Return the (x, y) coordinate for the center point of the cell that contains the specified text.  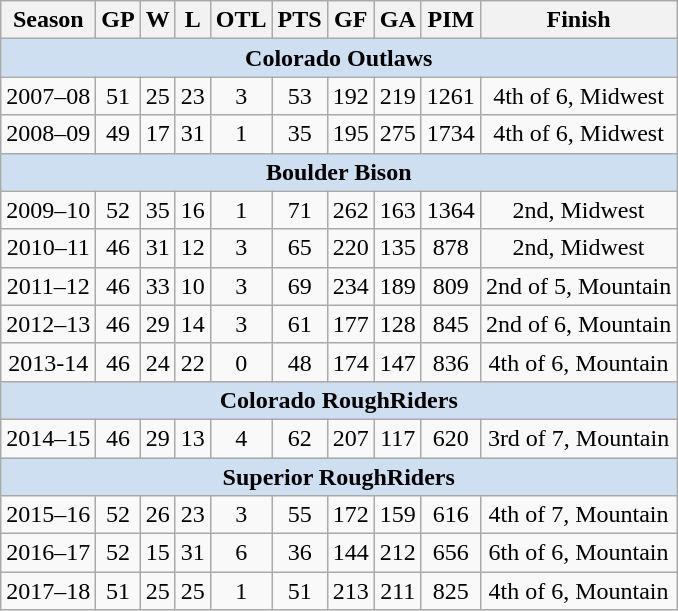
OTL (241, 20)
17 (158, 134)
2010–11 (48, 248)
2016–17 (48, 553)
49 (118, 134)
2008–09 (48, 134)
Colorado Outlaws (339, 58)
616 (450, 515)
GA (398, 20)
62 (300, 438)
2007–08 (48, 96)
10 (192, 286)
234 (350, 286)
61 (300, 324)
Boulder Bison (339, 172)
69 (300, 286)
12 (192, 248)
128 (398, 324)
65 (300, 248)
1364 (450, 210)
213 (350, 591)
195 (350, 134)
36 (300, 553)
26 (158, 515)
172 (350, 515)
24 (158, 362)
0 (241, 362)
147 (398, 362)
14 (192, 324)
L (192, 20)
825 (450, 591)
22 (192, 362)
53 (300, 96)
GF (350, 20)
117 (398, 438)
163 (398, 210)
6 (241, 553)
620 (450, 438)
2nd of 5, Mountain (578, 286)
2015–16 (48, 515)
878 (450, 248)
55 (300, 515)
192 (350, 96)
16 (192, 210)
2012–13 (48, 324)
W (158, 20)
2014–15 (48, 438)
262 (350, 210)
189 (398, 286)
48 (300, 362)
174 (350, 362)
2nd of 6, Mountain (578, 324)
177 (350, 324)
1261 (450, 96)
GP (118, 20)
Colorado RoughRiders (339, 400)
845 (450, 324)
4 (241, 438)
13 (192, 438)
33 (158, 286)
15 (158, 553)
1734 (450, 134)
PTS (300, 20)
Season (48, 20)
4th of 7, Mountain (578, 515)
Superior RoughRiders (339, 477)
6th of 6, Mountain (578, 553)
144 (350, 553)
207 (350, 438)
836 (450, 362)
Finish (578, 20)
PIM (450, 20)
2013-14 (48, 362)
656 (450, 553)
211 (398, 591)
135 (398, 248)
3rd of 7, Mountain (578, 438)
809 (450, 286)
71 (300, 210)
2017–18 (48, 591)
2009–10 (48, 210)
159 (398, 515)
275 (398, 134)
220 (350, 248)
212 (398, 553)
2011–12 (48, 286)
219 (398, 96)
